Capture the cell that displays the provided text and extract its [x, y] central coordinate. 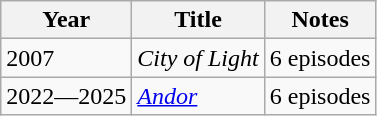
City of Light [198, 58]
2007 [66, 58]
Year [66, 20]
2022—2025 [66, 96]
Andor [198, 96]
Notes [320, 20]
Title [198, 20]
